Search for the cell housing the specified text and yield its (X, Y) center coordinate. 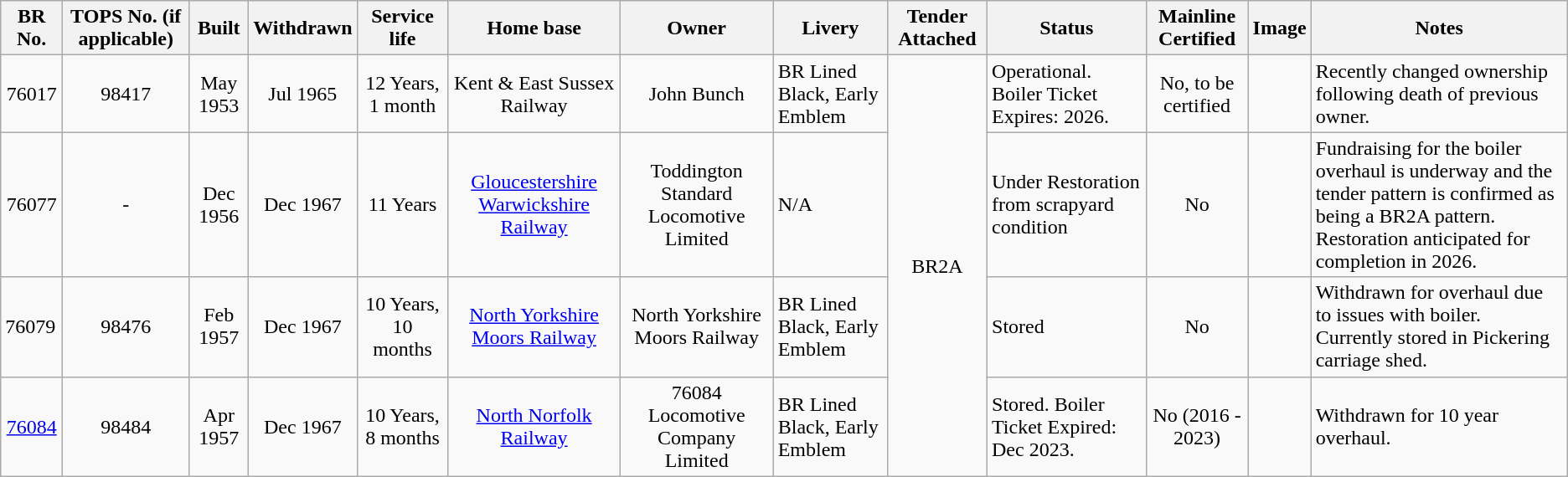
No, to be certified (1197, 94)
Feb 1957 (219, 326)
Notes (1439, 28)
Stored (1067, 326)
12 Years, 1 month (402, 94)
Dec 1956 (219, 204)
Mainline Certified (1197, 28)
Kent & East Sussex Railway (534, 94)
Status (1067, 28)
76084 (32, 427)
BR No. (32, 28)
Toddington Standard Locomotive Limited (697, 204)
Jul 1965 (303, 94)
No (2016 - 2023) (1197, 427)
BR2A (936, 266)
Apr 1957 (219, 427)
76084 Locomotive Company Limited (697, 427)
76079 (32, 326)
May 1953 (219, 94)
N/A (830, 204)
Home base (534, 28)
76077 (32, 204)
Owner (697, 28)
Recently changed ownership following death of previous owner. (1439, 94)
98476 (126, 326)
John Bunch (697, 94)
Withdrawn (303, 28)
Withdrawn for 10 year overhaul. (1439, 427)
Tender Attached (936, 28)
Image (1280, 28)
Withdrawn for overhaul due to issues with boiler.Currently stored in Pickering carriage shed. (1439, 326)
10 Years, 10 months (402, 326)
Under Restoration from scrapyard condition (1067, 204)
76017 (32, 94)
North Norfolk Railway (534, 427)
10 Years, 8 months (402, 427)
Service life (402, 28)
TOPS No. (if applicable) (126, 28)
98417 (126, 94)
98484 (126, 427)
Livery (830, 28)
11 Years (402, 204)
Operational. Boiler Ticket Expires: 2026. (1067, 94)
- (126, 204)
Built (219, 28)
Stored. Boiler Ticket Expired: Dec 2023. (1067, 427)
Gloucestershire Warwickshire Railway (534, 204)
